Determine the (x, y) coordinate at the center of the cell enclosing the given text.  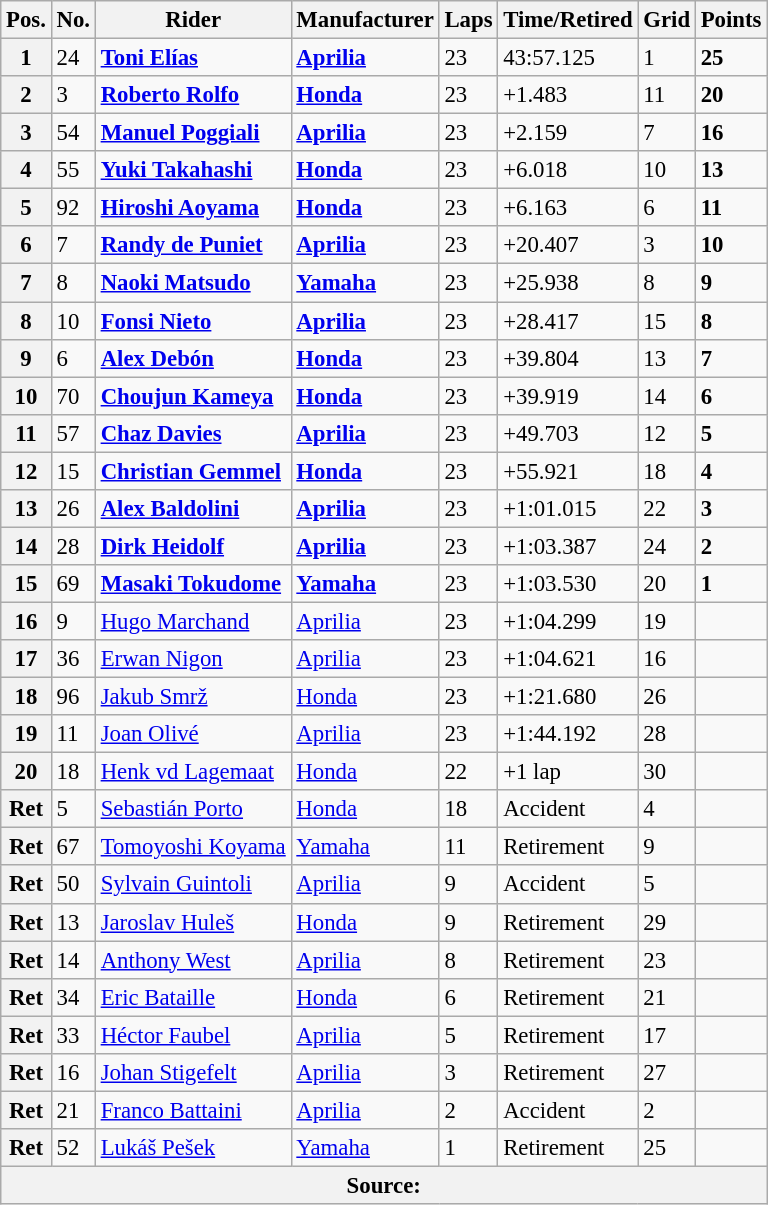
+55.921 (568, 471)
57 (73, 433)
Pos. (26, 20)
+1:21.680 (568, 697)
43:57.125 (568, 58)
70 (73, 396)
+25.938 (568, 283)
Lukáš Pešek (193, 1148)
Naoki Matsudo (193, 283)
+6.018 (568, 170)
33 (73, 1035)
+1 lap (568, 772)
54 (73, 133)
55 (73, 170)
No. (73, 20)
Manufacturer (365, 20)
27 (666, 1073)
Joan Olivé (193, 734)
Manuel Poggiali (193, 133)
Jakub Smrž (193, 697)
Hiroshi Aoyama (193, 208)
Fonsi Nieto (193, 321)
50 (73, 885)
Randy de Puniet (193, 245)
+39.919 (568, 396)
67 (73, 847)
Rider (193, 20)
Anthony West (193, 960)
Choujun Kameya (193, 396)
30 (666, 772)
+1:04.299 (568, 621)
Toni Elías (193, 58)
92 (73, 208)
+2.159 (568, 133)
Franco Battaini (193, 1110)
+1:01.015 (568, 509)
Sebastián Porto (193, 809)
Grid (666, 20)
+1:04.621 (568, 659)
69 (73, 584)
+1:03.387 (568, 546)
52 (73, 1148)
Source: (384, 1185)
Hugo Marchand (193, 621)
Johan Stigefelt (193, 1073)
34 (73, 997)
Jaroslav Huleš (193, 922)
+1.483 (568, 95)
Points (730, 20)
96 (73, 697)
Héctor Faubel (193, 1035)
+39.804 (568, 358)
Time/Retired (568, 20)
Roberto Rolfo (193, 95)
Alex Debón (193, 358)
+1:44.192 (568, 734)
Yuki Takahashi (193, 170)
Masaki Tokudome (193, 584)
+1:03.530 (568, 584)
+49.703 (568, 433)
+20.407 (568, 245)
Eric Bataille (193, 997)
36 (73, 659)
Chaz Davies (193, 433)
Tomoyoshi Koyama (193, 847)
Christian Gemmel (193, 471)
Laps (468, 20)
Henk vd Lagemaat (193, 772)
Alex Baldolini (193, 509)
29 (666, 922)
Sylvain Guintoli (193, 885)
Dirk Heidolf (193, 546)
+28.417 (568, 321)
+6.163 (568, 208)
Erwan Nigon (193, 659)
